Return (X, Y) of the center of cell containing provided text 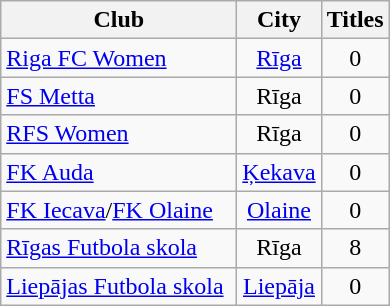
FK Auda (119, 172)
City (279, 20)
RFS Women (119, 134)
Liepāja (279, 286)
FS Metta (119, 96)
Riga FC Women (119, 58)
Ķekava (279, 172)
Olaine (279, 210)
FK Iecava/FK Olaine (119, 210)
Rīgas Futbola skola (119, 248)
8 (355, 248)
Club (119, 20)
Titles (355, 20)
Liepājas Futbola skola (119, 286)
